Return [x, y] of the center of cell containing provided text 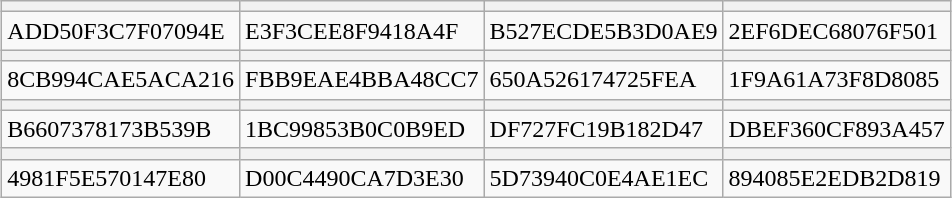
D00C4490CA7D3E30 [362, 178]
ADD50F3C7F07094E [121, 31]
8CB994CAE5ACA216 [121, 80]
B6607378173B539B [121, 129]
894085E2EDB2D819 [836, 178]
1BC99853B0C0B9ED [362, 129]
DBEF360CF893A457 [836, 129]
FBB9EAE4BBA48CC7 [362, 80]
650A526174725FEA [604, 80]
2EF6DEC68076F501 [836, 31]
E3F3CEE8F9418A4F [362, 31]
5D73940C0E4AE1EC [604, 178]
DF727FC19B182D47 [604, 129]
B527ECDE5B3D0AE9 [604, 31]
1F9A61A73F8D8085 [836, 80]
4981F5E570147E80 [121, 178]
